Scan for the cell matching the given text and deliver its [x, y] coordinate at center. 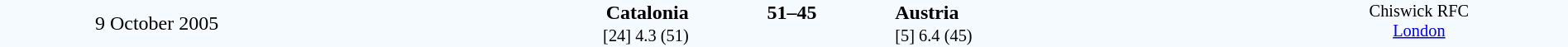
Chiswick RFCLondon [1419, 23]
[24] 4.3 (51) [501, 36]
9 October 2005 [157, 23]
[5] 6.4 (45) [1082, 36]
Austria [1082, 12]
Catalonia [501, 12]
51–45 [791, 12]
